Detect which cell encompasses the target text, then output its [x, y] center coordinate. 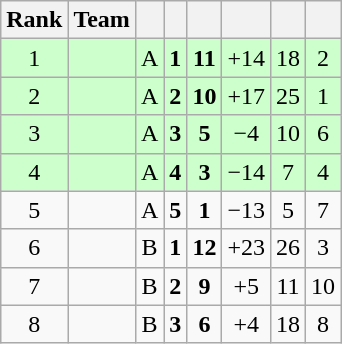
25 [288, 96]
9 [204, 286]
Team [102, 20]
Rank [34, 20]
+23 [246, 248]
+14 [246, 58]
26 [288, 248]
+17 [246, 96]
+5 [246, 286]
+4 [246, 324]
12 [204, 248]
−4 [246, 134]
−13 [246, 210]
−14 [246, 172]
